Provide the (x, y) coordinate of the cell's center where the given text is located.  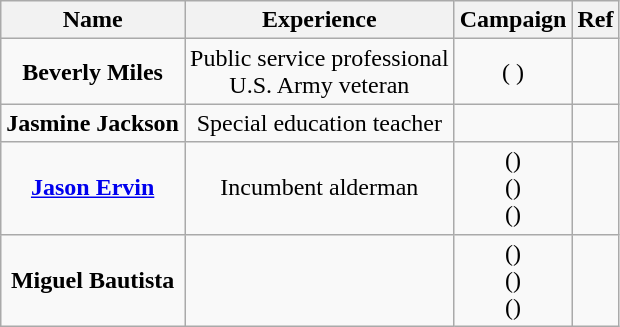
( ) (513, 72)
Campaign (513, 20)
Beverly Miles (93, 72)
Ref (596, 20)
Miguel Bautista (93, 280)
Incumbent alderman (319, 188)
Name (93, 20)
Public service professionalU.S. Army veteran (319, 72)
Experience (319, 20)
Special education teacher (319, 123)
Jason Ervin (93, 188)
Jasmine Jackson (93, 123)
